Return [x, y] of the center of cell containing provided text 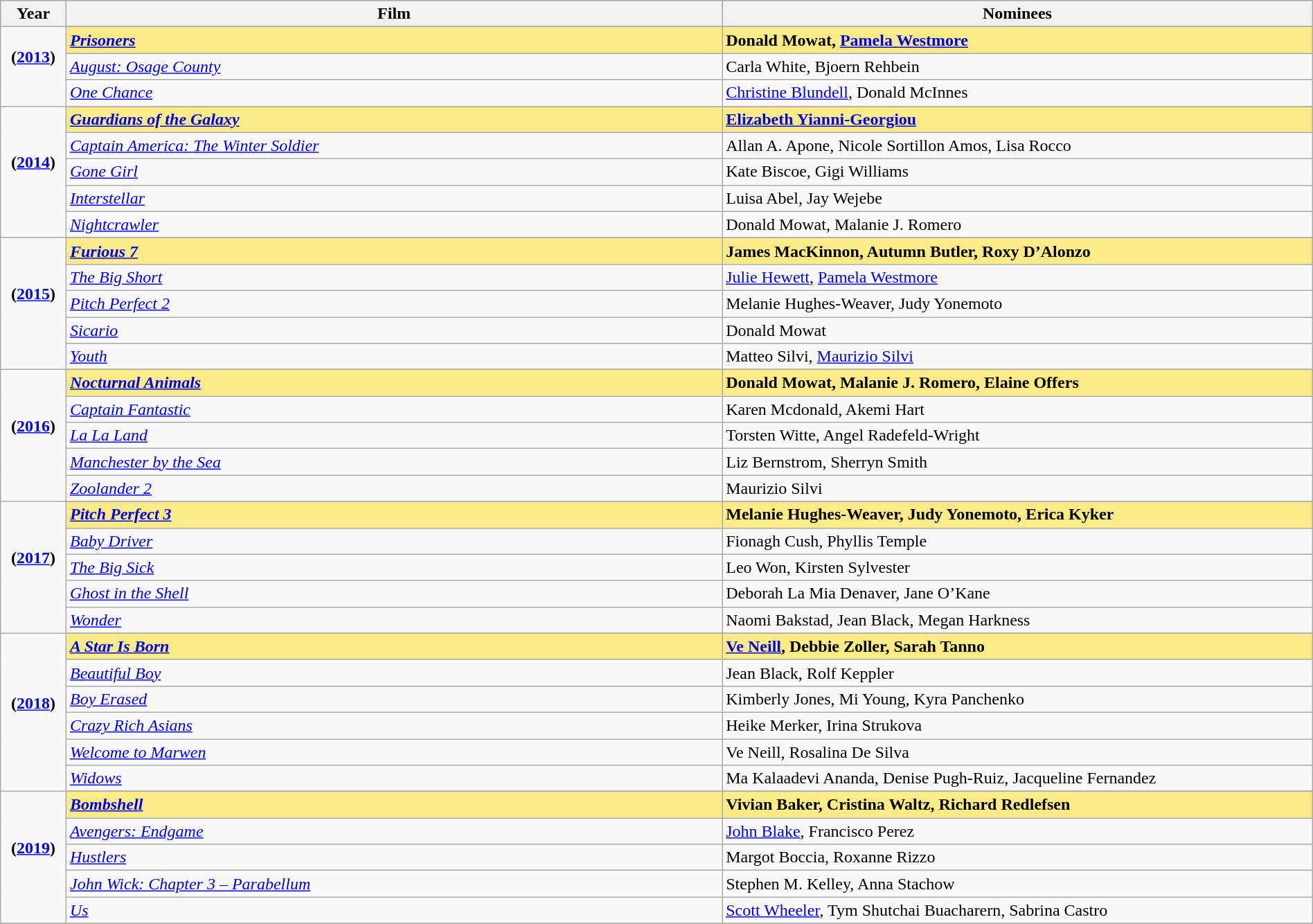
Pitch Perfect 2 [393, 303]
Ve Neill, Debbie Zoller, Sarah Tanno [1018, 646]
(2014) [33, 172]
Heike Merker, Irina Strukova [1018, 725]
Elizabeth Yianni-Georgiou [1018, 119]
Leo Won, Kirsten Sylvester [1018, 567]
John Blake, Francisco Perez [1018, 831]
Captain America: The Winter Soldier [393, 145]
Kate Biscoe, Gigi Williams [1018, 172]
Nightcrawler [393, 224]
John Wick: Chapter 3 – Parabellum [393, 884]
Donald Mowat, Malanie J. Romero [1018, 224]
Vivian Baker, Cristina Waltz, Richard Redlefsen [1018, 805]
Wonder [393, 620]
Widows [393, 779]
Hustlers [393, 858]
Donald Mowat, Pamela Westmore [1018, 40]
Christine Blundell, Donald McInnes [1018, 93]
James MacKinnon, Autumn Butler, Roxy D’Alonzo [1018, 251]
The Big Sick [393, 567]
Torsten Witte, Angel Radefeld-Wright [1018, 436]
Us [393, 910]
Melanie Hughes-Weaver, Judy Yonemoto [1018, 303]
(2018) [33, 712]
(2016) [33, 436]
Deborah La Mia Denaver, Jane O’Kane [1018, 594]
Gone Girl [393, 172]
Guardians of the Galaxy [393, 119]
Bombshell [393, 805]
Stephen M. Kelley, Anna Stachow [1018, 884]
Karen Mcdonald, Akemi Hart [1018, 409]
Avengers: Endgame [393, 831]
Nominees [1018, 14]
Pitch Perfect 3 [393, 515]
Year [33, 14]
Maurizio Silvi [1018, 488]
Donald Mowat, Malanie J. Romero, Elaine Offers [1018, 383]
Manchester by the Sea [393, 462]
(2015) [33, 303]
Naomi Bakstad, Jean Black, Megan Harkness [1018, 620]
Ma Kalaadevi Ananda, Denise Pugh-Ruiz, Jacqueline Fernandez [1018, 779]
Youth [393, 357]
A Star Is Born [393, 646]
La La Land [393, 436]
Boy Erased [393, 699]
Film [393, 14]
One Chance [393, 93]
Fionagh Cush, Phyllis Temple [1018, 541]
Furious 7 [393, 251]
Carla White, Bjoern Rehbein [1018, 66]
Prisoners [393, 40]
Interstellar [393, 198]
Matteo Silvi, Maurizio Silvi [1018, 357]
Jean Black, Rolf Keppler [1018, 673]
Julie Hewett, Pamela Westmore [1018, 277]
Zoolander 2 [393, 488]
Captain Fantastic [393, 409]
Scott Wheeler, Tym Shutchai Buacharern, Sabrina Castro [1018, 910]
Baby Driver [393, 541]
(2013) [33, 66]
Beautiful Boy [393, 673]
Donald Mowat [1018, 330]
Ve Neill, Rosalina De Silva [1018, 752]
Melanie Hughes-Weaver, Judy Yonemoto, Erica Kyker [1018, 515]
August: Osage County [393, 66]
Luisa Abel, Jay Wejebe [1018, 198]
Margot Boccia, Roxanne Rizzo [1018, 858]
(2019) [33, 858]
Ghost in the Shell [393, 594]
(2017) [33, 567]
Crazy Rich Asians [393, 725]
Sicario [393, 330]
The Big Short [393, 277]
Welcome to Marwen [393, 752]
Kimberly Jones, Mi Young, Kyra Panchenko [1018, 699]
Allan A. Apone, Nicole Sortillon Amos, Lisa Rocco [1018, 145]
Nocturnal Animals [393, 383]
Liz Bernstrom, Sherryn Smith [1018, 462]
